Locate the cell with the specified text and output its (X, Y) center coordinate. 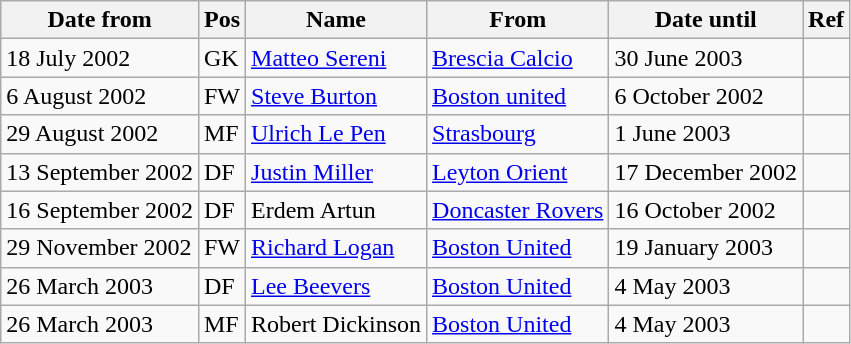
30 June 2003 (706, 58)
29 November 2002 (100, 248)
From (518, 20)
Justin Miller (336, 172)
Name (336, 20)
6 August 2002 (100, 96)
Matteo Sereni (336, 58)
Ref (826, 20)
Date from (100, 20)
Richard Logan (336, 248)
Leyton Orient (518, 172)
Lee Beevers (336, 286)
29 August 2002 (100, 134)
Robert Dickinson (336, 324)
Ulrich Le Pen (336, 134)
Doncaster Rovers (518, 210)
GK (222, 58)
18 July 2002 (100, 58)
Date until (706, 20)
19 January 2003 (706, 248)
Steve Burton (336, 96)
Strasbourg (518, 134)
16 October 2002 (706, 210)
Pos (222, 20)
16 September 2002 (100, 210)
17 December 2002 (706, 172)
6 October 2002 (706, 96)
1 June 2003 (706, 134)
13 September 2002 (100, 172)
Brescia Calcio (518, 58)
Boston united (518, 96)
Erdem Artun (336, 210)
